Identify which cell holds the provided text, then report its (X, Y) central coordinate. 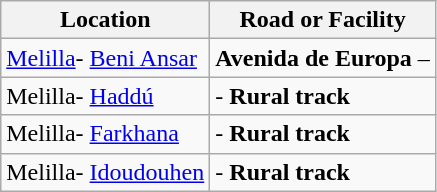
Melilla- Idoudouhen (106, 172)
Avenida de Europa – (323, 58)
Melilla- Beni Ansar (106, 58)
Melilla- Haddú (106, 96)
Melilla- Farkhana (106, 134)
Road or Facility (323, 20)
Location (106, 20)
